Detect which cell encompasses the target text, then output its (X, Y) center coordinate. 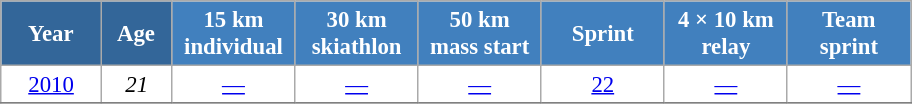
Sprint (602, 34)
50 km mass start (480, 34)
15 km individual (234, 34)
Team sprint (848, 34)
21 (136, 85)
4 × 10 km relay (726, 34)
30 km skiathlon (356, 34)
Age (136, 34)
22 (602, 85)
2010 (52, 85)
Year (52, 34)
